Locate the cell with the specified text and output its (x, y) center coordinate. 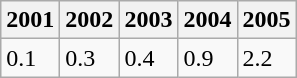
0.4 (148, 58)
2004 (208, 20)
2002 (90, 20)
2005 (266, 20)
0.3 (90, 58)
0.9 (208, 58)
2.2 (266, 58)
2003 (148, 20)
2001 (30, 20)
0.1 (30, 58)
